Find where the given text appears and provide that cell's center as (X, Y) coordinate. 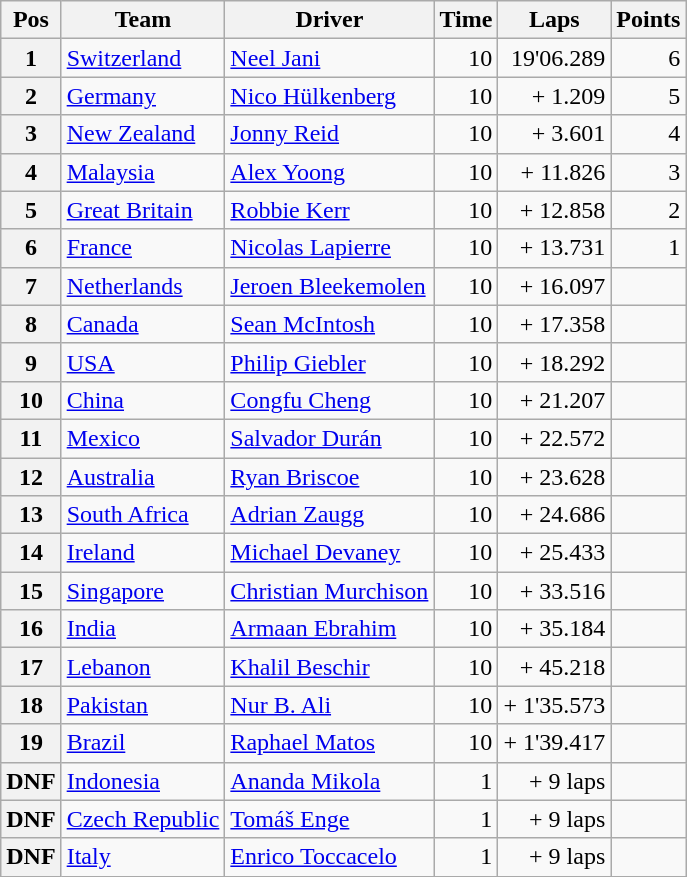
14 (31, 553)
Enrico Toccacelo (330, 857)
China (143, 400)
Time (466, 20)
Congfu Cheng (330, 400)
Robbie Kerr (330, 210)
Singapore (143, 591)
Pakistan (143, 705)
+ 22.572 (554, 438)
17 (31, 667)
Germany (143, 96)
Brazil (143, 743)
India (143, 629)
Pos (31, 20)
Michael Devaney (330, 553)
Philip Giebler (330, 362)
Driver (330, 20)
+ 1.209 (554, 96)
Switzerland (143, 58)
USA (143, 362)
Laps (554, 20)
Australia (143, 477)
+ 21.207 (554, 400)
Sean McIntosh (330, 324)
+ 11.826 (554, 172)
+ 13.731 (554, 248)
Armaan Ebrahim (330, 629)
8 (31, 324)
Team (143, 20)
Great Britain (143, 210)
Indonesia (143, 781)
France (143, 248)
Neel Jani (330, 58)
New Zealand (143, 134)
Netherlands (143, 286)
Salvador Durán (330, 438)
Points (648, 20)
+ 33.516 (554, 591)
+ 3.601 (554, 134)
18 (31, 705)
Mexico (143, 438)
South Africa (143, 515)
Italy (143, 857)
Jeroen Bleekemolen (330, 286)
Malaysia (143, 172)
+ 25.433 (554, 553)
+ 17.358 (554, 324)
Nur B. Ali (330, 705)
+ 35.184 (554, 629)
9 (31, 362)
Jonny Reid (330, 134)
19'06.289 (554, 58)
12 (31, 477)
Adrian Zaugg (330, 515)
Ryan Briscoe (330, 477)
+ 24.686 (554, 515)
Czech Republic (143, 819)
Khalil Beschir (330, 667)
Canada (143, 324)
+ 12.858 (554, 210)
16 (31, 629)
13 (31, 515)
11 (31, 438)
19 (31, 743)
15 (31, 591)
+ 1'35.573 (554, 705)
+ 23.628 (554, 477)
Ananda Mikola (330, 781)
+ 45.218 (554, 667)
Lebanon (143, 667)
Raphael Matos (330, 743)
Alex Yoong (330, 172)
+ 16.097 (554, 286)
Christian Murchison (330, 591)
Nico Hülkenberg (330, 96)
Ireland (143, 553)
Nicolas Lapierre (330, 248)
+ 1'39.417 (554, 743)
7 (31, 286)
+ 18.292 (554, 362)
Tomáš Enge (330, 819)
